Extract the [x, y] coordinate from the center of the cell holding the provided text.  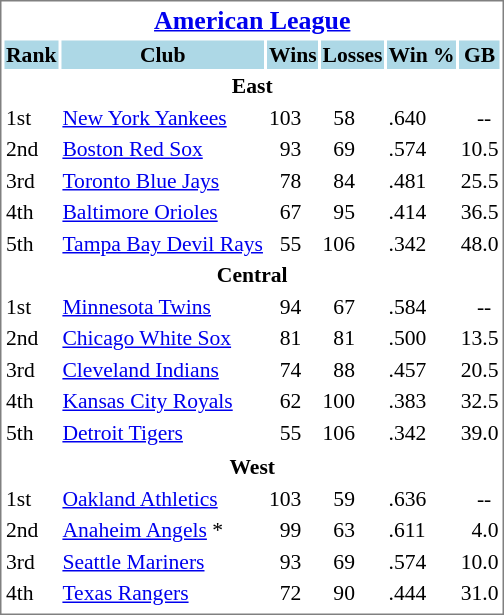
78 [292, 180]
20.5 [480, 370]
.414 [422, 212]
59 [352, 498]
Cleveland Indians [163, 370]
58 [352, 118]
95 [352, 212]
.500 [422, 338]
36.5 [480, 212]
39.0 [480, 432]
10.5 [480, 149]
31.0 [480, 593]
Anaheim Angels * [163, 530]
Detroit Tigers [163, 432]
.481 [422, 180]
.383 [422, 401]
West [252, 467]
Win % [422, 54]
10.0 [480, 562]
.457 [422, 370]
GB [480, 54]
Wins [292, 54]
New York Yankees [163, 118]
Losses [352, 54]
Club [163, 54]
.584 [422, 306]
.640 [422, 118]
Texas Rangers [163, 593]
74 [292, 370]
Baltimore Orioles [163, 212]
Boston Red Sox [163, 149]
American League [252, 20]
Tampa Bay Devil Rays [163, 244]
Rank [30, 54]
Toronto Blue Jays [163, 180]
4.0 [480, 530]
90 [352, 593]
Minnesota Twins [163, 306]
Oakland Athletics [163, 498]
.611 [422, 530]
East [252, 86]
13.5 [480, 338]
32.5 [480, 401]
Seattle Mariners [163, 562]
.444 [422, 593]
.636 [422, 498]
48.0 [480, 244]
84 [352, 180]
Chicago White Sox [163, 338]
Kansas City Royals [163, 401]
62 [292, 401]
63 [352, 530]
99 [292, 530]
Central [252, 275]
72 [292, 593]
88 [352, 370]
100 [352, 401]
94 [292, 306]
25.5 [480, 180]
